Pinpoint the cell where the given text exists, returning its (X, Y) midpoint coordinate. 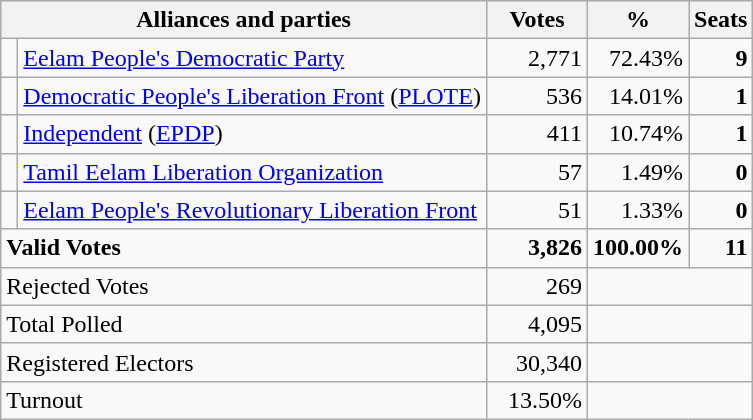
Seats (721, 20)
14.01% (638, 96)
Independent (EPDP) (252, 134)
536 (536, 96)
Votes (536, 20)
Eelam People's Democratic Party (252, 58)
Democratic People's Liberation Front (PLOTE) (252, 96)
1.33% (638, 210)
269 (536, 286)
2,771 (536, 58)
57 (536, 172)
Registered Electors (244, 362)
3,826 (536, 248)
Rejected Votes (244, 286)
Total Polled (244, 324)
411 (536, 134)
1.49% (638, 172)
Eelam People's Revolutionary Liberation Front (252, 210)
51 (536, 210)
Tamil Eelam Liberation Organization (252, 172)
Valid Votes (244, 248)
9 (721, 58)
11 (721, 248)
% (638, 20)
72.43% (638, 58)
4,095 (536, 324)
10.74% (638, 134)
13.50% (536, 400)
Alliances and parties (244, 20)
Turnout (244, 400)
30,340 (536, 362)
100.00% (638, 248)
